Pinpoint the cell where the given text exists, returning its (x, y) midpoint coordinate. 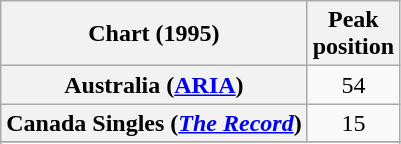
Canada Singles (The Record) (154, 123)
Chart (1995) (154, 34)
54 (353, 85)
15 (353, 123)
Australia (ARIA) (154, 85)
Peakposition (353, 34)
